Pinpoint the cell where the given text exists, returning its (X, Y) midpoint coordinate. 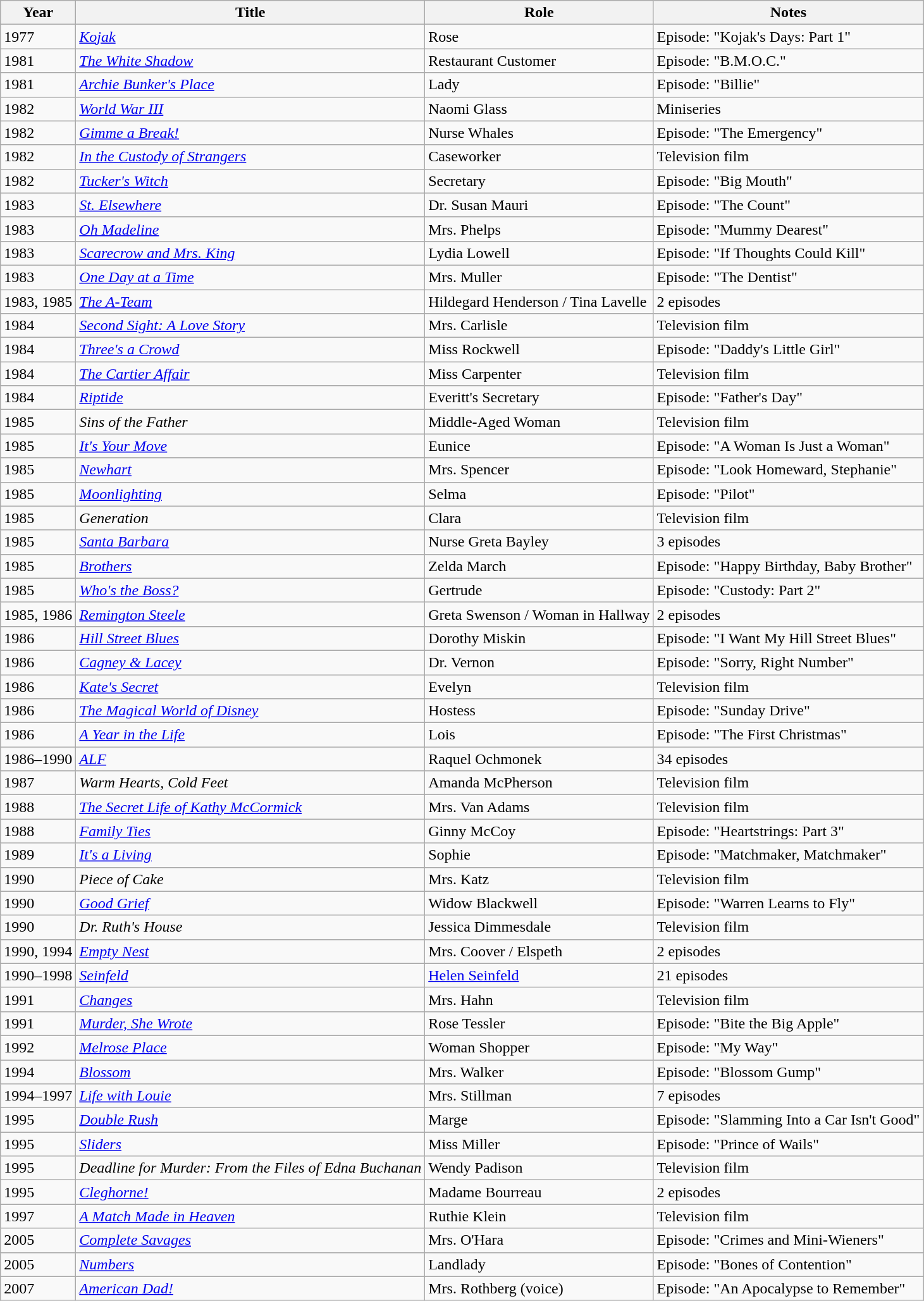
Mrs. Rothberg (voice) (539, 1288)
Episode: "If Thoughts Could Kill" (788, 253)
Episode: "Blossom Gump" (788, 1072)
Brothers (250, 566)
1997 (38, 1216)
Generation (250, 518)
St. Elsewhere (250, 205)
Lois (539, 735)
In the Custody of Strangers (250, 157)
The A-Team (250, 302)
Family Ties (250, 831)
Miniseries (788, 109)
Ginny McCoy (539, 831)
Hildegard Henderson / Tina Lavelle (539, 302)
Archie Bunker's Place (250, 85)
Episode: "Custody: Part 2" (788, 590)
Episode: "Happy Birthday, Baby Brother" (788, 566)
Three's a Crowd (250, 350)
Second Sight: A Love Story (250, 326)
Episode: "Sorry, Right Number" (788, 662)
ALF (250, 759)
Episode: "I Want My Hill Street Blues" (788, 638)
Wendy Padison (539, 1168)
Tucker's Witch (250, 181)
Oh Madeline (250, 229)
Sins of the Father (250, 422)
Greta Swenson / Woman in Hallway (539, 614)
Zelda March (539, 566)
Helen Seinfeld (539, 975)
Good Grief (250, 903)
Miss Miller (539, 1144)
Mrs. Coover / Elspeth (539, 951)
Selma (539, 494)
Miss Carpenter (539, 374)
Rose (539, 37)
It's Your Move (250, 446)
7 episodes (788, 1096)
Rose Tessler (539, 1023)
Episode: "Sunday Drive" (788, 711)
Mrs. Spencer (539, 470)
Mrs. Hahn (539, 999)
Amanda McPherson (539, 783)
1990, 1994 (38, 951)
Episode: "Mummy Dearest" (788, 229)
Dr. Vernon (539, 662)
Episode: "Look Homeward, Stephanie" (788, 470)
Mrs. O'Hara (539, 1240)
1983, 1985 (38, 302)
Restaurant Customer (539, 61)
1977 (38, 37)
Mrs. Stillman (539, 1096)
A Match Made in Heaven (250, 1216)
Clara (539, 518)
Episode: "Matchmaker, Matchmaker" (788, 855)
Lydia Lowell (539, 253)
Widow Blackwell (539, 903)
Title (250, 13)
Numbers (250, 1264)
Who's the Boss? (250, 590)
Episode: "Heartstrings: Part 3" (788, 831)
Riptide (250, 398)
Murder, She Wrote (250, 1023)
Seinfeld (250, 975)
Raquel Ochmonek (539, 759)
Landlady (539, 1264)
Episode: "Big Mouth" (788, 181)
3 episodes (788, 542)
Life with Louie (250, 1096)
Episode: "Slamming Into a Car Isn't Good" (788, 1120)
Secretary (539, 181)
Everitt's Secretary (539, 398)
Mrs. Van Adams (539, 807)
Episode: "Kojak's Days: Part 1" (788, 37)
Mrs. Katz (539, 879)
Dr. Ruth's House (250, 927)
Nurse Greta Bayley (539, 542)
Cagney & Lacey (250, 662)
Melrose Place (250, 1047)
Mrs. Muller (539, 277)
Woman Shopper (539, 1047)
Episode: "B.M.O.C." (788, 61)
Madame Bourreau (539, 1192)
Gertrude (539, 590)
American Dad! (250, 1288)
Episode: "Bones of Contention" (788, 1264)
Piece of Cake (250, 879)
Sophie (539, 855)
Episode: "The Count" (788, 205)
Episode: "Crimes and Mini-Wieners" (788, 1240)
Changes (250, 999)
1985, 1986 (38, 614)
34 episodes (788, 759)
Mrs. Carlisle (539, 326)
Cleghorne! (250, 1192)
World War III (250, 109)
Episode: "A Woman Is Just a Woman" (788, 446)
Episode: "My Way" (788, 1047)
Middle-Aged Woman (539, 422)
Year (38, 13)
Episode: "Bite the Big Apple" (788, 1023)
Deadline for Murder: From the Files of Edna Buchanan (250, 1168)
Mrs. Walker (539, 1072)
Hill Street Blues (250, 638)
Remington Steele (250, 614)
Blossom (250, 1072)
Naomi Glass (539, 109)
A Year in the Life (250, 735)
Warm Hearts, Cold Feet (250, 783)
1986–1990 (38, 759)
Episode: "Billie" (788, 85)
Kojak (250, 37)
Dorothy Miskin (539, 638)
Double Rush (250, 1120)
Sliders (250, 1144)
Newhart (250, 470)
One Day at a Time (250, 277)
1987 (38, 783)
1992 (38, 1047)
Episode: "An Apocalypse to Remember" (788, 1288)
Role (539, 13)
21 episodes (788, 975)
Hostess (539, 711)
Episode: "The First Christmas" (788, 735)
Mrs. Phelps (539, 229)
Complete Savages (250, 1240)
1994–1997 (38, 1096)
Nurse Whales (539, 133)
Episode: "The Emergency" (788, 133)
Episode: "The Dentist" (788, 277)
Caseworker (539, 157)
Kate's Secret (250, 686)
Episode: "Warren Learns to Fly" (788, 903)
Notes (788, 13)
The White Shadow (250, 61)
Dr. Susan Mauri (539, 205)
Empty Nest (250, 951)
Evelyn (539, 686)
Episode: "Daddy's Little Girl" (788, 350)
1994 (38, 1072)
The Cartier Affair (250, 374)
Gimme a Break! (250, 133)
Marge (539, 1120)
The Secret Life of Kathy McCormick (250, 807)
Episode: "Pilot" (788, 494)
Miss Rockwell (539, 350)
Scarecrow and Mrs. King (250, 253)
Eunice (539, 446)
It's a Living (250, 855)
Jessica Dimmesdale (539, 927)
Episode: "Father's Day" (788, 398)
2007 (38, 1288)
Moonlighting (250, 494)
The Magical World of Disney (250, 711)
Lady (539, 85)
1989 (38, 855)
Episode: "Prince of Wails" (788, 1144)
Santa Barbara (250, 542)
1990–1998 (38, 975)
Ruthie Klein (539, 1216)
